Extract the (X, Y) coordinate from the center of the cell holding the provided text.  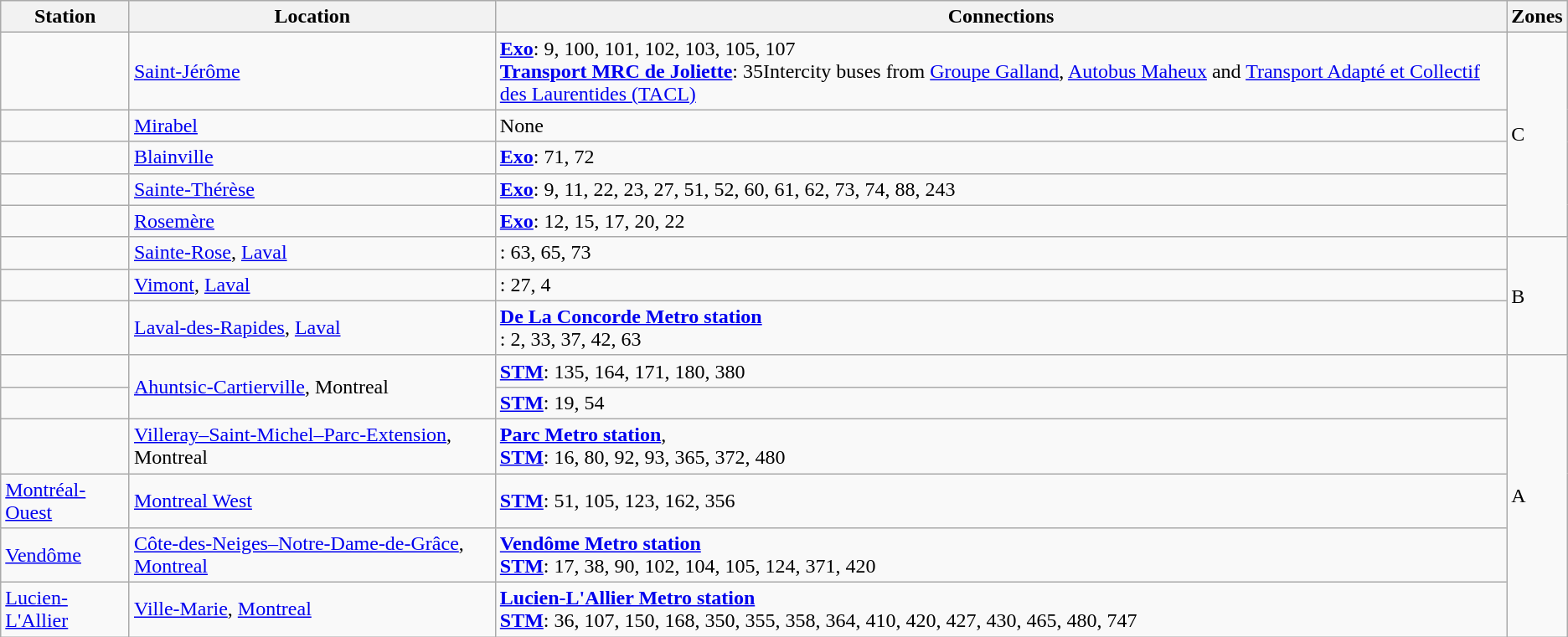
Lucien-L'Allier (65, 609)
C (1537, 135)
A (1537, 496)
Côte-des-Neiges–Notre-Dame-de-Grâce, Montreal (312, 556)
De La Concorde Metro station : 2, 33, 37, 42, 63 (1001, 328)
Sainte-Rose, Laval (312, 253)
Vendôme (65, 556)
Montréal-Ouest (65, 501)
: 63, 65, 73 (1001, 253)
Rosemère (312, 221)
Blainville (312, 157)
Laval-des-Rapides, Laval (312, 328)
STM: 51, 105, 123, 162, 356 (1001, 501)
Villeray–Saint-Michel–Parc-Extension, Montreal (312, 445)
: 27, 4 (1001, 285)
Zones (1537, 17)
Sainte-Thérèse (312, 189)
Exo: 12, 15, 17, 20, 22 (1001, 221)
Station (65, 17)
Connections (1001, 17)
STM: 19, 54 (1001, 403)
Parc Metro station, STM: 16, 80, 92, 93, 365, 372, 480 (1001, 445)
B (1537, 296)
Vendôme Metro station STM: 17, 38, 90, 102, 104, 105, 124, 371, 420 (1001, 556)
Vimont, Laval (312, 285)
Saint-Jérôme (312, 71)
Montreal West (312, 501)
Lucien-L'Allier Metro station STM: 36, 107, 150, 168, 350, 355, 358, 364, 410, 420, 427, 430, 465, 480, 747 (1001, 609)
Ville-Marie, Montreal (312, 609)
Mirabel (312, 126)
STM: 135, 164, 171, 180, 380 (1001, 371)
Location (312, 17)
None (1001, 126)
Exo: 71, 72 (1001, 157)
Ahuntsic-Cartierville, Montreal (312, 387)
Exo: 9, 11, 22, 23, 27, 51, 52, 60, 61, 62, 73, 74, 88, 243 (1001, 189)
